Capture the cell that displays the provided text and extract its [x, y] central coordinate. 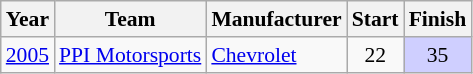
Finish [438, 19]
Chevrolet [276, 55]
Manufacturer [276, 19]
Year [28, 19]
35 [438, 55]
Team [130, 19]
PPI Motorsports [130, 55]
2005 [28, 55]
22 [376, 55]
Start [376, 19]
